From the cell containing the given text, extract its center point as [X, Y] coordinate. 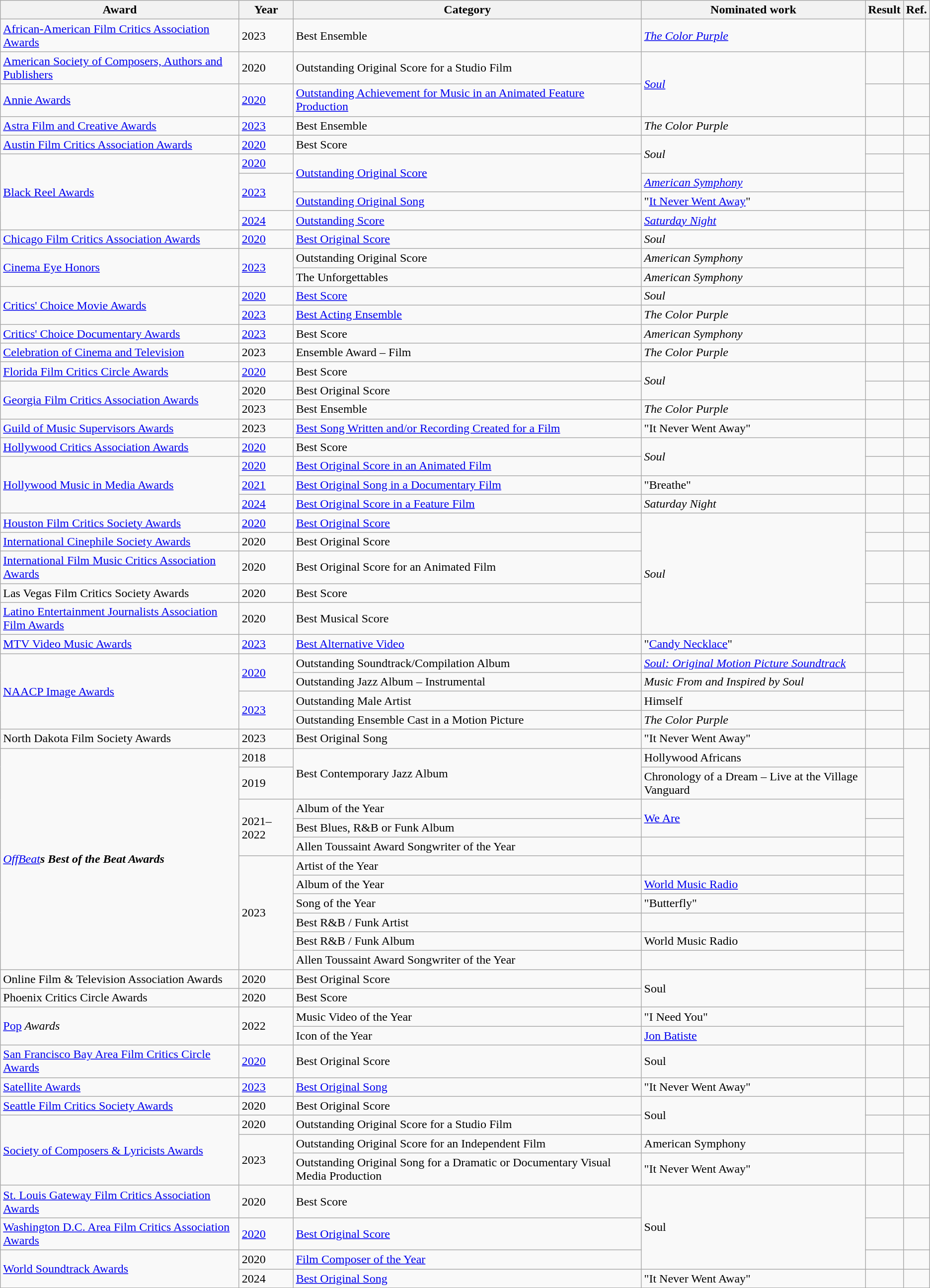
Award [120, 10]
Annie Awards [120, 100]
Guild of Music Supervisors Awards [120, 428]
Song of the Year [467, 903]
Result [884, 10]
American Society of Composers, Authors and Publishers [120, 68]
"I Need You" [753, 1017]
Online Film & Television Association Awards [120, 979]
Chicago Film Critics Association Awards [120, 239]
Hollywood Critics Association Awards [120, 447]
Outstanding Soundtrack/Compilation Album [467, 663]
Year [266, 10]
Outstanding Original Song [467, 201]
Outstanding Jazz Album – Instrumental [467, 682]
NAACP Image Awards [120, 691]
2022 [266, 1026]
Las Vegas Film Critics Society Awards [120, 593]
Latino Entertainment Journalists Association Film Awards [120, 619]
San Francisco Bay Area Film Critics Circle Awards [120, 1061]
Best Original Score in an Animated Film [467, 466]
Outstanding Original Song for a Dramatic or Documentary Visual Media Production [467, 1169]
Outstanding Score [467, 220]
"Butterfly" [753, 903]
North Dakota Film Society Awards [120, 739]
Best Original Song in a Documentary Film [467, 485]
Pop Awards [120, 1026]
Outstanding Ensemble Cast in a Motion Picture [467, 720]
Best R&B / Funk Album [467, 941]
Celebration of Cinema and Television [120, 353]
Georgia Film Critics Association Awards [120, 400]
Hollywood Music in Media Awards [120, 485]
Critics' Choice Movie Awards [120, 305]
Film Composer of the Year [467, 1259]
OffBeats Best of the Beat Awards [120, 859]
"Candy Necklace" [753, 644]
Critics' Choice Documentary Awards [120, 334]
Artist of the Year [467, 865]
2018 [266, 758]
Phoenix Critics Circle Awards [120, 998]
St. Louis Gateway Film Critics Association Awards [120, 1201]
Jon Batiste [753, 1036]
Ref. [916, 10]
Music Video of the Year [467, 1017]
Best Musical Score [467, 619]
Hollywood Africans [753, 758]
International Cinephile Society Awards [120, 541]
Best Contemporary Jazz Album [467, 774]
Society of Composers & Lyricists Awards [120, 1150]
Florida Film Critics Circle Awards [120, 372]
Nominated work [753, 10]
2021–2022 [266, 828]
Best Acting Ensemble [467, 315]
Houston Film Critics Society Awards [120, 523]
Best Original Score in a Feature Film [467, 504]
Outstanding Original Score for an Independent Film [467, 1143]
The Unforgettables [467, 277]
Chronology of a Dream – Live at the Village Vanguard [753, 783]
Satellite Awards [120, 1087]
Best Original Score for an Animated Film [467, 567]
International Film Music Critics Association Awards [120, 567]
Outstanding Achievement for Music in an Animated Feature Production [467, 100]
Best R&B / Funk Artist [467, 922]
Outstanding Male Artist [467, 701]
Best Song Written and/or Recording Created for a Film [467, 428]
African-American Film Critics Association Awards [120, 36]
Icon of the Year [467, 1036]
Seattle Film Critics Society Awards [120, 1106]
2021 [266, 485]
Himself [753, 701]
World Soundtrack Awards [120, 1269]
Cinema Eye Honors [120, 267]
Music From and Inspired by Soul [753, 682]
Best Alternative Video [467, 644]
MTV Video Music Awards [120, 644]
Astra Film and Creative Awards [120, 126]
Ensemble Award – Film [467, 353]
Washington D.C. Area Film Critics Association Awards [120, 1234]
"Breathe" [753, 485]
2019 [266, 783]
Black Reel Awards [120, 192]
Austin Film Critics Association Awards [120, 145]
Category [467, 10]
Soul: Original Motion Picture Soundtrack [753, 663]
We Are [753, 818]
Best Blues, R&B or Funk Album [467, 828]
